Determine the (X, Y) coordinate at the center of the cell enclosing the given text.  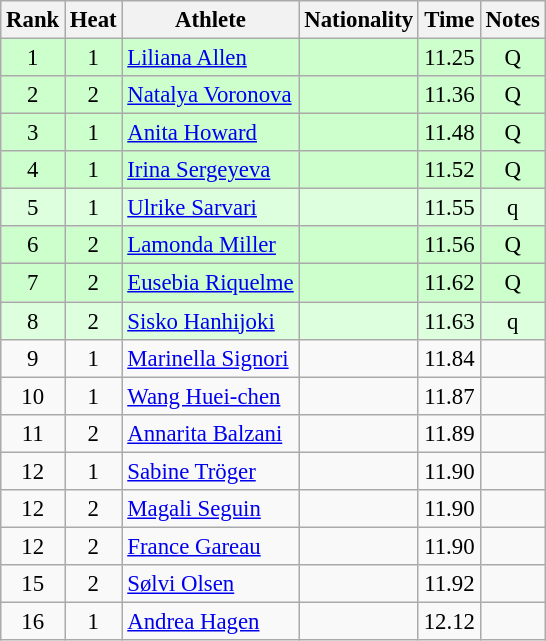
Anita Howard (210, 133)
11 (33, 433)
7 (33, 283)
Eusebia Riquelme (210, 283)
15 (33, 584)
Annarita Balzani (210, 433)
10 (33, 396)
6 (33, 245)
11.89 (449, 433)
11.25 (449, 58)
Ulrike Sarvari (210, 208)
Notes (512, 20)
11.84 (449, 358)
16 (33, 621)
Andrea Hagen (210, 621)
Sabine Tröger (210, 471)
Lamonda Miller (210, 245)
11.52 (449, 170)
Magali Seguin (210, 509)
11.36 (449, 95)
11.92 (449, 584)
Liliana Allen (210, 58)
5 (33, 208)
Heat (94, 20)
11.55 (449, 208)
Natalya Voronova (210, 95)
11.62 (449, 283)
9 (33, 358)
Athlete (210, 20)
Sølvi Olsen (210, 584)
11.87 (449, 396)
8 (33, 321)
11.56 (449, 245)
Rank (33, 20)
Irina Sergeyeva (210, 170)
Sisko Hanhijoki (210, 321)
11.63 (449, 321)
Wang Huei-chen (210, 396)
12.12 (449, 621)
4 (33, 170)
Nationality (358, 20)
France Gareau (210, 546)
Time (449, 20)
11.48 (449, 133)
3 (33, 133)
Marinella Signori (210, 358)
